Determine the (x, y) coordinate at the center of the cell enclosing the given text.  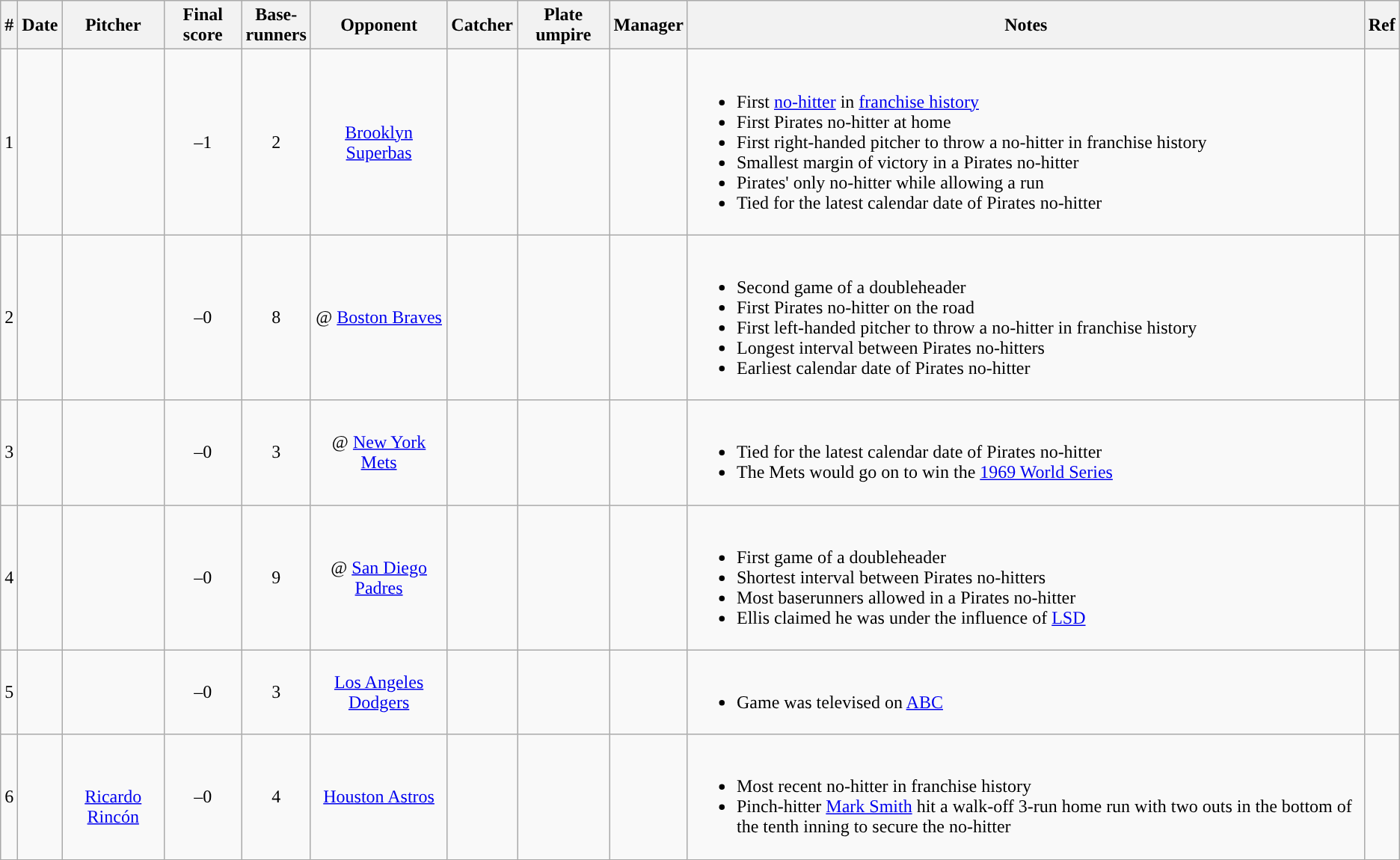
6 (9, 797)
Notes (1026, 25)
Pitcher (114, 25)
Opponent (378, 25)
9 (276, 577)
Final score (203, 25)
Date (40, 25)
Ricardo Rincón (114, 797)
@ New York Mets (378, 452)
Brooklyn Superbas (378, 142)
Plate umpire (564, 25)
# (9, 25)
Game was televised on ABC (1026, 692)
@ Boston Braves (378, 317)
Catcher (482, 25)
Houston Astros (378, 797)
@ San Diego Padres (378, 577)
Manager (648, 25)
Tied for the latest calendar date of Pirates no-hitterThe Mets would go on to win the 1969 World Series (1026, 452)
Base-runners (276, 25)
8 (276, 317)
1 (9, 142)
–1 (203, 142)
5 (9, 692)
Ref (1382, 25)
Los Angeles Dodgers (378, 692)
